Determine the [X, Y] coordinate at the center of the cell enclosing the given text.  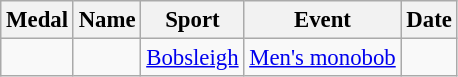
Name [107, 20]
Men's monobob [322, 58]
Event [322, 20]
Bobsleigh [192, 58]
Sport [192, 20]
Medal [38, 20]
Date [429, 20]
